Capture the cell that displays the provided text and extract its [X, Y] central coordinate. 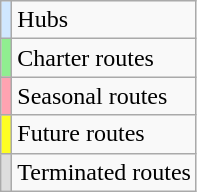
Future routes [104, 134]
Terminated routes [104, 172]
Charter routes [104, 58]
Seasonal routes [104, 96]
Hubs [104, 20]
